Identify which cell holds the provided text, then report its (X, Y) central coordinate. 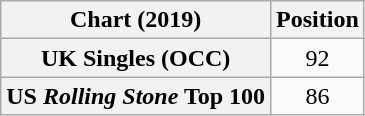
86 (318, 96)
92 (318, 58)
Chart (2019) (136, 20)
Position (318, 20)
UK Singles (OCC) (136, 58)
US Rolling Stone Top 100 (136, 96)
